From the cell containing the given text, extract its center point as [x, y] coordinate. 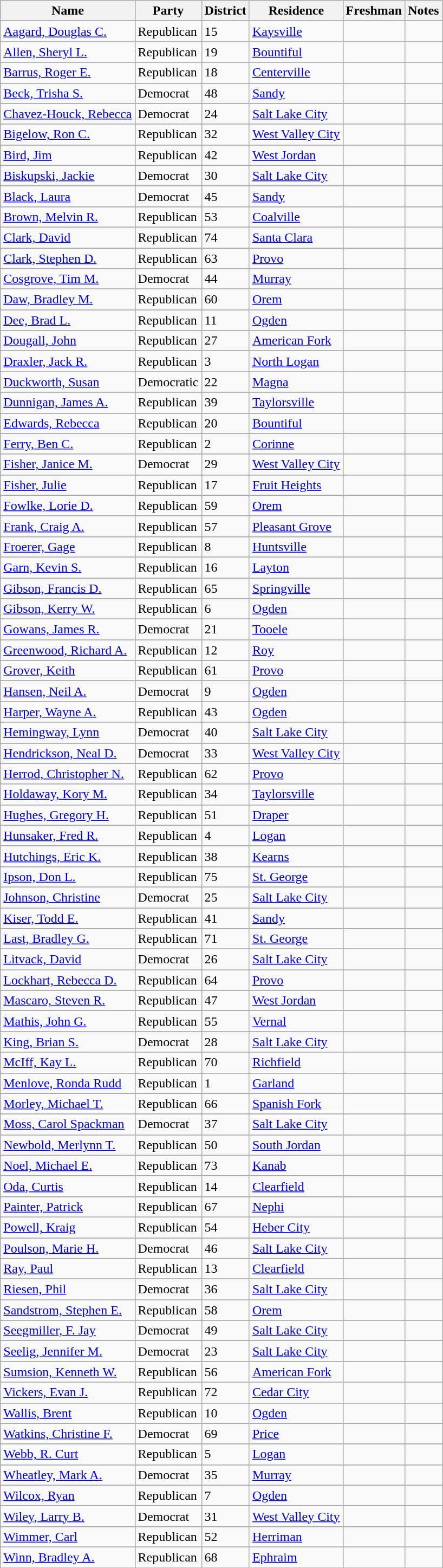
58 [225, 1310]
Kanab [296, 1165]
Dougall, John [68, 341]
Cosgrove, Tim M. [68, 279]
Clark, Stephen D. [68, 258]
42 [225, 155]
Allen, Sheryl L. [68, 52]
9 [225, 691]
Santa Clara [296, 237]
18 [225, 73]
Price [296, 1434]
22 [225, 382]
Moss, Carol Spackman [68, 1124]
Kearns [296, 856]
Draper [296, 815]
Webb, R. Curt [68, 1454]
Hendrickson, Neal D. [68, 753]
Morley, Michael T. [68, 1104]
Brown, Melvin R. [68, 217]
Centerville [296, 73]
Wallis, Brent [68, 1413]
51 [225, 815]
Party [168, 11]
Seegmiller, F. Jay [68, 1331]
Harper, Wayne A. [68, 712]
Draxler, Jack R. [68, 361]
Fisher, Janice M. [68, 464]
Bigelow, Ron C. [68, 134]
30 [225, 176]
Johnson, Christine [68, 897]
Daw, Bradley M. [68, 300]
24 [225, 114]
49 [225, 1331]
32 [225, 134]
16 [225, 567]
14 [225, 1186]
Kaysville [296, 31]
64 [225, 980]
Ipson, Don L. [68, 877]
Sumsion, Kenneth W. [68, 1372]
Democratic [168, 382]
South Jordan [296, 1145]
Wheatley, Mark A. [68, 1475]
Herrod, Christopher N. [68, 774]
68 [225, 1557]
Garn, Kevin S. [68, 567]
District [225, 11]
43 [225, 712]
56 [225, 1372]
5 [225, 1454]
Biskupski, Jackie [68, 176]
29 [225, 464]
75 [225, 877]
Wimmer, Carl [68, 1537]
Clark, David [68, 237]
Oda, Curtis [68, 1186]
Gowans, James R. [68, 630]
31 [225, 1516]
Fisher, Julie [68, 485]
Gibson, Kerry W. [68, 609]
Dee, Brad L. [68, 320]
Hunsaker, Fred R. [68, 835]
10 [225, 1413]
Riesen, Phil [68, 1290]
6 [225, 609]
Mascaro, Steven R. [68, 1001]
55 [225, 1021]
23 [225, 1351]
74 [225, 237]
Gibson, Francis D. [68, 588]
Watkins, Christine F. [68, 1434]
67 [225, 1207]
King, Brian S. [68, 1042]
60 [225, 300]
48 [225, 93]
73 [225, 1165]
Last, Bradley G. [68, 939]
Magna [296, 382]
Painter, Patrick [68, 1207]
35 [225, 1475]
26 [225, 960]
62 [225, 774]
Ferry, Ben C. [68, 444]
63 [225, 258]
Aagard, Douglas C. [68, 31]
11 [225, 320]
37 [225, 1124]
34 [225, 794]
Holdaway, Kory M. [68, 794]
Poulson, Marie H. [68, 1248]
19 [225, 52]
33 [225, 753]
Dunnigan, James A. [68, 403]
Newbold, Merlynn T. [68, 1145]
20 [225, 423]
57 [225, 526]
Seelig, Jennifer M. [68, 1351]
69 [225, 1434]
36 [225, 1290]
Black, Laura [68, 196]
Hughes, Gregory H. [68, 815]
Corinne [296, 444]
17 [225, 485]
Freshman [374, 11]
Springville [296, 588]
12 [225, 650]
Herriman [296, 1537]
38 [225, 856]
8 [225, 547]
Bird, Jim [68, 155]
Greenwood, Richard A. [68, 650]
McIff, Kay L. [68, 1062]
Kiser, Todd E. [68, 918]
4 [225, 835]
Noel, Michael E. [68, 1165]
1 [225, 1083]
North Logan [296, 361]
70 [225, 1062]
Tooele [296, 630]
Ray, Paul [68, 1269]
Hansen, Neil A. [68, 691]
Froerer, Gage [68, 547]
Huntsville [296, 547]
50 [225, 1145]
Vernal [296, 1021]
Ephraim [296, 1557]
Fruit Heights [296, 485]
Powell, Kraig [68, 1227]
Garland [296, 1083]
46 [225, 1248]
Hutchings, Eric K. [68, 856]
Beck, Trisha S. [68, 93]
28 [225, 1042]
Cedar City [296, 1392]
13 [225, 1269]
66 [225, 1104]
53 [225, 217]
Name [68, 11]
Grover, Keith [68, 671]
72 [225, 1392]
3 [225, 361]
Winn, Bradley A. [68, 1557]
Notes [424, 11]
Roy [296, 650]
Edwards, Rebecca [68, 423]
Hemingway, Lynn [68, 733]
Frank, Craig A. [68, 526]
71 [225, 939]
45 [225, 196]
Litvack, David [68, 960]
Layton [296, 567]
61 [225, 671]
Spanish Fork [296, 1104]
Barrus, Roger E. [68, 73]
52 [225, 1537]
Coalville [296, 217]
40 [225, 733]
7 [225, 1495]
Vickers, Evan J. [68, 1392]
39 [225, 403]
65 [225, 588]
Menlove, Ronda Rudd [68, 1083]
27 [225, 341]
Wilcox, Ryan [68, 1495]
41 [225, 918]
Lockhart, Rebecca D. [68, 980]
Wiley, Larry B. [68, 1516]
21 [225, 630]
54 [225, 1227]
47 [225, 1001]
Richfield [296, 1062]
Sandstrom, Stephen E. [68, 1310]
Fowlke, Lorie D. [68, 506]
Chavez-Houck, Rebecca [68, 114]
Pleasant Grove [296, 526]
Heber City [296, 1227]
25 [225, 897]
44 [225, 279]
Nephi [296, 1207]
Residence [296, 11]
59 [225, 506]
Mathis, John G. [68, 1021]
2 [225, 444]
Duckworth, Susan [68, 382]
15 [225, 31]
